Provide the [X, Y] coordinate of the cell's center where the given text is located.  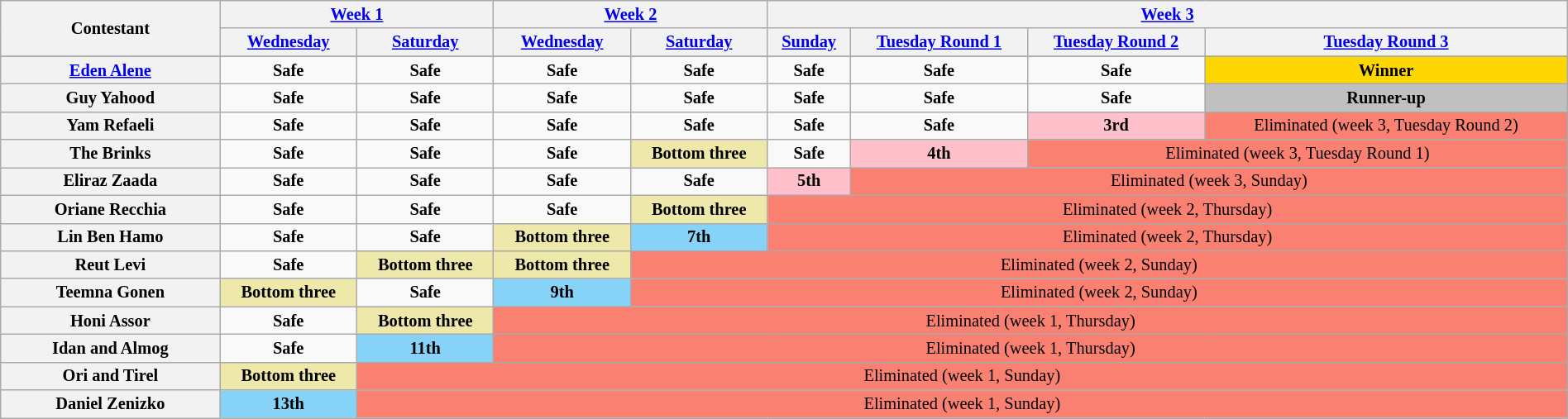
13th [288, 404]
Runner-up [1386, 98]
Teemna Gonen [111, 293]
Oriane Recchia [111, 209]
Honi Assor [111, 321]
11th [425, 348]
Tuesday Round 3 [1386, 42]
Guy Yahood [111, 98]
Ori and Tirel [111, 376]
Daniel Zenizko [111, 404]
Eliminated (week 3, Sunday) [1209, 181]
Tuesday Round 2 [1116, 42]
7th [698, 237]
The Brinks [111, 154]
5th [809, 181]
Yam Refaeli [111, 126]
Week 2 [630, 14]
4th [939, 154]
Reut Levi [111, 264]
Eliminated (week 3, Tuesday Round 2) [1386, 126]
Eliraz Zaada [111, 181]
3rd [1116, 126]
Winner [1386, 70]
9th [562, 293]
Lin Ben Hamo [111, 237]
Week 1 [357, 14]
Eliminated (week 3, Tuesday Round 1) [1298, 154]
Sunday [809, 42]
Eden Alene [111, 70]
Contestant [111, 28]
Idan and Almog [111, 348]
Tuesday Round 1 [939, 42]
Week 3 [1168, 14]
